Pinpoint the cell where the given text exists, returning its [X, Y] midpoint coordinate. 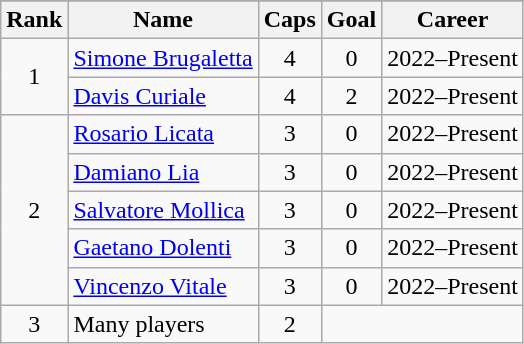
Vincenzo Vitale [163, 286]
Rosario Licata [163, 134]
Goal [351, 20]
1 [34, 77]
Davis Curiale [163, 96]
Caps [290, 20]
Name [163, 20]
Rank [34, 20]
Damiano Lia [163, 172]
Salvatore Mollica [163, 210]
Many players [163, 324]
Career [453, 20]
Gaetano Dolenti [163, 248]
Simone Brugaletta [163, 58]
